Output the [x, y] coordinate of the center of the cell containing the given text.  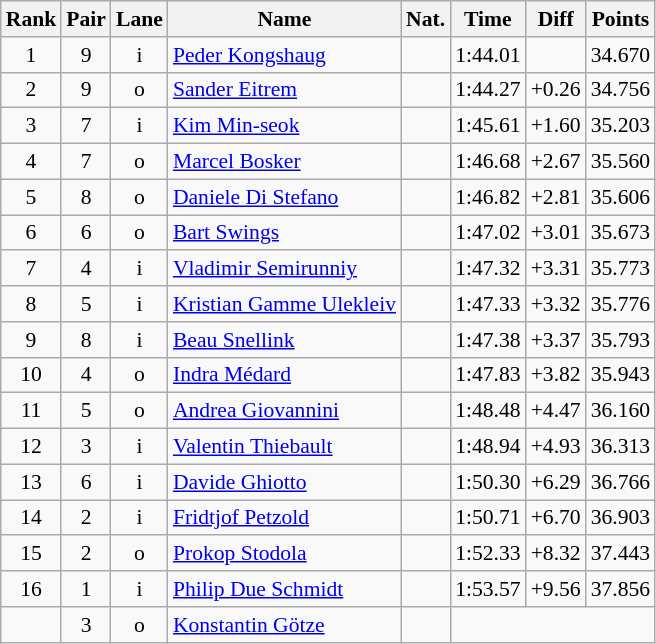
1:45.61 [488, 126]
Indra Médard [284, 375]
1:50.30 [488, 482]
Pair [86, 19]
34.670 [620, 55]
15 [32, 554]
Peder Kongshaug [284, 55]
Philip Due Schmidt [284, 589]
14 [32, 518]
13 [32, 482]
+0.26 [556, 90]
1:46.82 [488, 197]
35.203 [620, 126]
Kristian Gamme Ulekleiv [284, 304]
+3.01 [556, 233]
35.673 [620, 233]
12 [32, 447]
11 [32, 411]
1:44.01 [488, 55]
Kim Min-seok [284, 126]
35.560 [620, 162]
1:53.57 [488, 589]
35.943 [620, 375]
1:47.32 [488, 269]
Sander Eitrem [284, 90]
Valentin Thiebault [284, 447]
36.160 [620, 411]
Fridtjof Petzold [284, 518]
1:48.48 [488, 411]
+3.32 [556, 304]
+3.31 [556, 269]
16 [32, 589]
+4.93 [556, 447]
Points [620, 19]
+2.67 [556, 162]
35.793 [620, 340]
1:47.33 [488, 304]
+3.37 [556, 340]
34.756 [620, 90]
+6.29 [556, 482]
Konstantin Götze [284, 625]
37.856 [620, 589]
35.606 [620, 197]
Marcel Bosker [284, 162]
+6.70 [556, 518]
+8.32 [556, 554]
36.766 [620, 482]
1:48.94 [488, 447]
36.903 [620, 518]
37.443 [620, 554]
Davide Ghiotto [284, 482]
+2.81 [556, 197]
Time [488, 19]
1:46.68 [488, 162]
Beau Snellink [284, 340]
Lane [140, 19]
1:44.27 [488, 90]
Diff [556, 19]
10 [32, 375]
1:52.33 [488, 554]
Bart Swings [284, 233]
+3.82 [556, 375]
+4.47 [556, 411]
+1.60 [556, 126]
1:47.02 [488, 233]
1:47.38 [488, 340]
Vladimir Semirunniy [284, 269]
+9.56 [556, 589]
Rank [32, 19]
36.313 [620, 447]
Nat. [426, 19]
Daniele Di Stefano [284, 197]
1:47.83 [488, 375]
35.773 [620, 269]
Name [284, 19]
35.776 [620, 304]
1:50.71 [488, 518]
Prokop Stodola [284, 554]
Andrea Giovannini [284, 411]
